From the cell containing the given text, extract its center point as (x, y) coordinate. 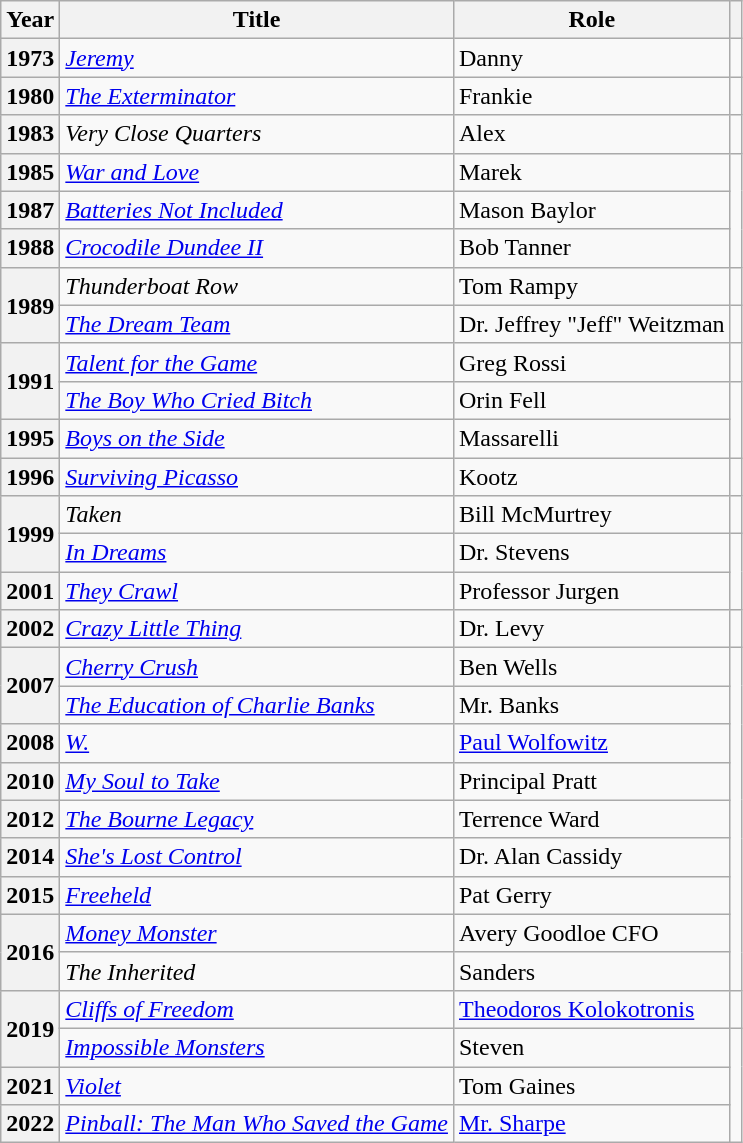
Cliffs of Freedom (257, 1009)
Orin Fell (592, 400)
2008 (30, 743)
In Dreams (257, 553)
2002 (30, 629)
Professor Jurgen (592, 591)
1989 (30, 305)
Massarelli (592, 438)
Pat Gerry (592, 895)
Money Monster (257, 933)
2015 (30, 895)
1980 (30, 96)
1973 (30, 58)
Bob Tanner (592, 248)
Sanders (592, 971)
Surviving Picasso (257, 477)
1985 (30, 172)
Ben Wells (592, 667)
Mr. Banks (592, 705)
Dr. Alan Cassidy (592, 857)
Crazy Little Thing (257, 629)
Pinball: The Man Who Saved the Game (257, 1124)
1988 (30, 248)
Alex (592, 134)
Principal Pratt (592, 781)
Talent for the Game (257, 362)
2014 (30, 857)
2001 (30, 591)
Dr. Jeffrey "Jeff" Weitzman (592, 324)
Steven (592, 1047)
W. (257, 743)
Bill McMurtrey (592, 515)
She's Lost Control (257, 857)
Tom Gaines (592, 1085)
Jeremy (257, 58)
Frankie (592, 96)
1996 (30, 477)
My Soul to Take (257, 781)
2021 (30, 1085)
Danny (592, 58)
1987 (30, 210)
Avery Goodloe CFO (592, 933)
War and Love (257, 172)
2019 (30, 1028)
Tom Rampy (592, 286)
Year (30, 20)
Theodoros Kolokotronis (592, 1009)
Dr. Levy (592, 629)
Terrence Ward (592, 819)
Marek (592, 172)
The Education of Charlie Banks (257, 705)
The Boy Who Cried Bitch (257, 400)
1991 (30, 381)
Crocodile Dundee II (257, 248)
1995 (30, 438)
The Dream Team (257, 324)
Mason Baylor (592, 210)
Batteries Not Included (257, 210)
Title (257, 20)
2016 (30, 952)
Kootz (592, 477)
2010 (30, 781)
Freeheld (257, 895)
Role (592, 20)
Impossible Monsters (257, 1047)
Taken (257, 515)
Thunderboat Row (257, 286)
Violet (257, 1085)
Dr. Stevens (592, 553)
They Crawl (257, 591)
2007 (30, 686)
The Inherited (257, 971)
2022 (30, 1124)
The Bourne Legacy (257, 819)
Greg Rossi (592, 362)
Mr. Sharpe (592, 1124)
1999 (30, 534)
Very Close Quarters (257, 134)
2012 (30, 819)
1983 (30, 134)
The Exterminator (257, 96)
Cherry Crush (257, 667)
Paul Wolfowitz (592, 743)
Boys on the Side (257, 438)
